Pinpoint the cell where the given text exists, returning its (x, y) midpoint coordinate. 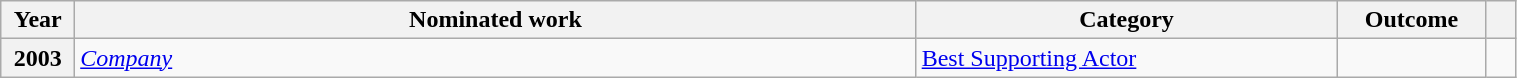
Year (38, 20)
Outcome (1412, 20)
Category (1126, 20)
Best Supporting Actor (1126, 58)
Company (496, 58)
Nominated work (496, 20)
2003 (38, 58)
